Detect which cell encompasses the target text, then output its (X, Y) center coordinate. 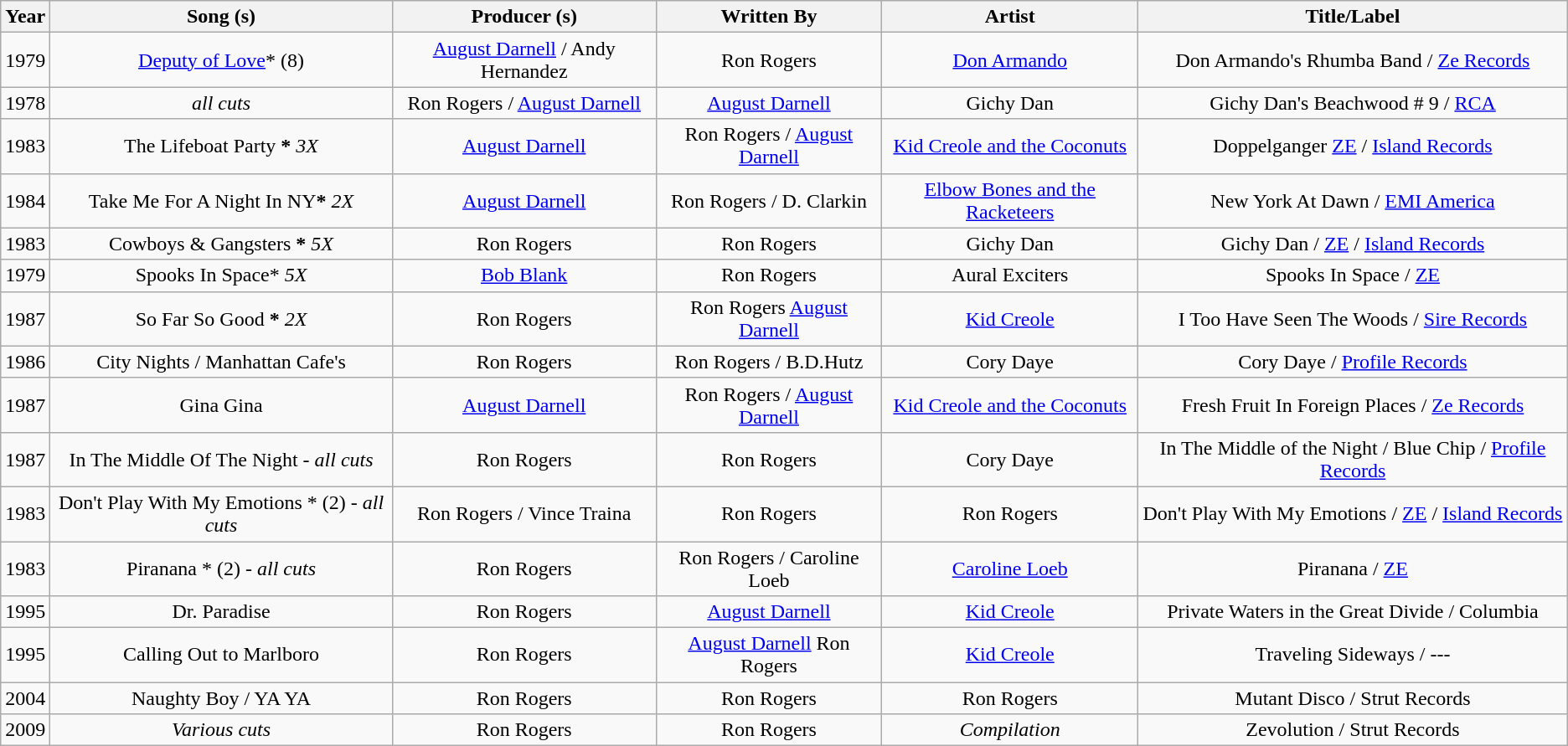
August Darnell / Andy Hernandez (524, 60)
The Lifeboat Party * 3X (221, 146)
1978 (25, 103)
Written By (769, 17)
Dr. Paradise (221, 612)
Ron Rogers / Caroline Loeb (769, 568)
Aural Exciters (1010, 275)
Elbow Bones and the Racketeers (1010, 201)
Traveling Sideways / --- (1354, 655)
Gichy Dan's Beachwood # 9 / RCA (1354, 103)
Fresh Fruit In Foreign Places / Ze Records (1354, 405)
In The Middle of the Night / Blue Chip / Profile Records (1354, 459)
New York At Dawn / EMI America (1354, 201)
Gichy Dan / ZE / Island Records (1354, 244)
Don't Play With My Emotions / ZE / Island Records (1354, 514)
Spooks In Space* 5X (221, 275)
Ron Rogers August Darnell (769, 318)
Private Waters in the Great Divide / Columbia (1354, 612)
Title/Label (1354, 17)
Ron Rogers / Vince Traina (524, 514)
2009 (25, 730)
Song (s) (221, 17)
Year (25, 17)
Caroline Loeb (1010, 568)
2004 (25, 698)
Cory Daye / Profile Records (1354, 362)
Bob Blank (524, 275)
Naughty Boy / YA YA (221, 698)
1986 (25, 362)
Piranana / ZE (1354, 568)
Piranana * (2) - all cuts (221, 568)
1984 (25, 201)
Various cuts (221, 730)
August Darnell Ron Rogers (769, 655)
Gina Gina (221, 405)
Don Armando's Rhumba Band / Ze Records (1354, 60)
Artist (1010, 17)
Producer (s) (524, 17)
City Nights / Manhattan Cafe's (221, 362)
Compilation (1010, 730)
In The Middle Of The Night - all cuts (221, 459)
Zevolution / Strut Records (1354, 730)
I Too Have Seen The Woods / Sire Records (1354, 318)
Calling Out to Marlboro (221, 655)
Mutant Disco / Strut Records (1354, 698)
Ron Rogers / B.D.Hutz (769, 362)
Spooks In Space / ZE (1354, 275)
Doppelganger ZE / Island Records (1354, 146)
Cowboys & Gangsters * 5X (221, 244)
So Far So Good * 2X (221, 318)
all cuts (221, 103)
Don't Play With My Emotions * (2) - all cuts (221, 514)
Take Me For A Night In NY* 2X (221, 201)
Don Armando (1010, 60)
Ron Rogers / D. Clarkin (769, 201)
Deputy of Love* (8) (221, 60)
